Extract the (x, y) coordinate from the center of the cell holding the provided text.  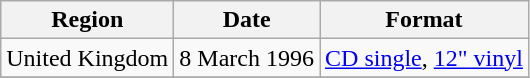
United Kingdom (88, 58)
8 March 1996 (247, 58)
CD single, 12" vinyl (424, 58)
Region (88, 20)
Date (247, 20)
Format (424, 20)
